From the cell containing the given text, extract its center point as (x, y) coordinate. 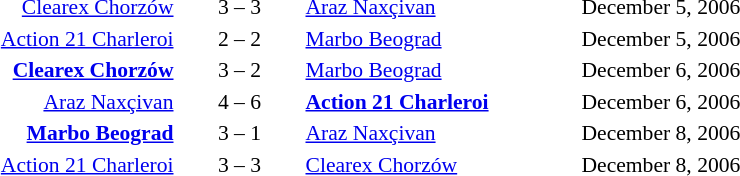
3 – 2 (240, 70)
Araz Naxçivan (440, 133)
2 – 2 (240, 38)
3 – 1 (240, 133)
Action 21 Charleroi (440, 102)
4 – 6 (240, 102)
